Provide the (X, Y) coordinate of the cell's center where the given text is located.  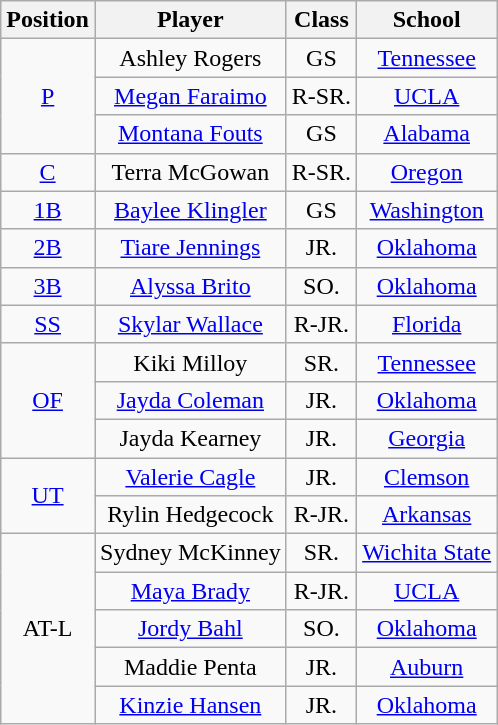
OF (48, 400)
Arkansas (427, 515)
Alabama (427, 134)
Wichita State (427, 553)
Alyssa Brito (190, 286)
Kinzie Hansen (190, 705)
Player (190, 20)
Valerie Cagle (190, 477)
Florida (427, 324)
Jayda Coleman (190, 400)
School (427, 20)
Baylee Klingler (190, 210)
Kiki Milloy (190, 362)
3B (48, 286)
Georgia (427, 438)
2B (48, 248)
Megan Faraimo (190, 96)
Maddie Penta (190, 667)
Maya Brady (190, 591)
Montana Fouts (190, 134)
UT (48, 496)
Auburn (427, 667)
Jordy Bahl (190, 629)
1B (48, 210)
Rylin Hedgecock (190, 515)
Tiare Jennings (190, 248)
Class (321, 20)
Washington (427, 210)
Skylar Wallace (190, 324)
P (48, 96)
AT-L (48, 629)
Position (48, 20)
SS (48, 324)
Clemson (427, 477)
C (48, 172)
Terra McGowan (190, 172)
Oregon (427, 172)
Jayda Kearney (190, 438)
Sydney McKinney (190, 553)
Ashley Rogers (190, 58)
